Output the (x, y) coordinate of the center of the cell containing the given text.  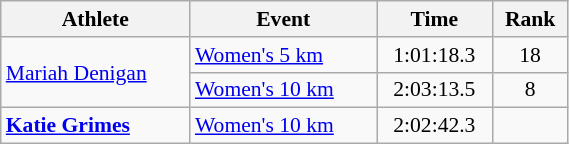
Athlete (96, 19)
1:01:18.3 (435, 55)
Mariah Denigan (96, 72)
Rank (530, 19)
18 (530, 55)
2:03:13.5 (435, 90)
Time (435, 19)
8 (530, 90)
Event (284, 19)
Katie Grimes (96, 126)
2:02:42.3 (435, 126)
Women's 5 km (284, 55)
